Extract the [x, y] coordinate from the center of the cell holding the provided text.  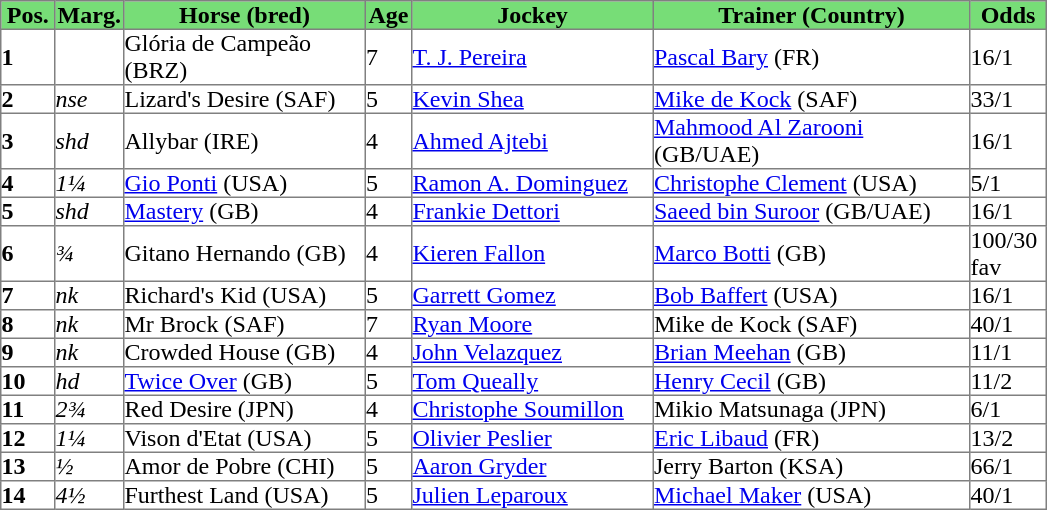
Gio Ponti (USA) [245, 183]
Marco Botti (GB) [811, 254]
1 [28, 57]
Brian Meehan (GB) [811, 352]
13 [28, 466]
Bob Baffert (USA) [811, 295]
Ahmed Ajtebi [533, 141]
Olivier Peslier [533, 438]
Michael Maker (USA) [811, 495]
Age [388, 15]
Frankie Dettori [533, 211]
8 [28, 324]
Mastery (GB) [245, 211]
Gitano Hernando (GB) [245, 254]
Ramon A. Dominguez [533, 183]
5/1 [1008, 183]
11 [28, 409]
11/1 [1008, 352]
Eric Libaud (FR) [811, 438]
Red Desire (JPN) [245, 409]
2 [28, 99]
Christophe Clement (USA) [811, 183]
Aaron Gryder [533, 466]
Glória de Campeão (BRZ) [245, 57]
Garrett Gomez [533, 295]
John Velazquez [533, 352]
Furthest Land (USA) [245, 495]
Christophe Soumillon [533, 409]
11/2 [1008, 381]
Jockey [533, 15]
12 [28, 438]
66/1 [1008, 466]
14 [28, 495]
6 [28, 254]
nse [90, 99]
Richard's Kid (USA) [245, 295]
Pascal Bary (FR) [811, 57]
Mikio Matsunaga (JPN) [811, 409]
6/1 [1008, 409]
Trainer (Country) [811, 15]
9 [28, 352]
Amor de Pobre (CHI) [245, 466]
Mahmood Al Zarooni (GB/UAE) [811, 141]
2¾ [90, 409]
Twice Over (GB) [245, 381]
Saeed bin Suroor (GB/UAE) [811, 211]
13/2 [1008, 438]
½ [90, 466]
Ryan Moore [533, 324]
Pos. [28, 15]
10 [28, 381]
Kieren Fallon [533, 254]
Julien Leparoux [533, 495]
4½ [90, 495]
Vison d'Etat (USA) [245, 438]
Allybar (IRE) [245, 141]
Jerry Barton (KSA) [811, 466]
Crowded House (GB) [245, 352]
Odds [1008, 15]
33/1 [1008, 99]
Horse (bred) [245, 15]
100/30 fav [1008, 254]
Henry Cecil (GB) [811, 381]
hd [90, 381]
Kevin Shea [533, 99]
T. J. Pereira [533, 57]
Tom Queally [533, 381]
3 [28, 141]
¾ [90, 254]
Lizard's Desire (SAF) [245, 99]
Marg. [90, 15]
Mr Brock (SAF) [245, 324]
